For the text-containing cell, return its midpoint in (x, y) coordinate format. 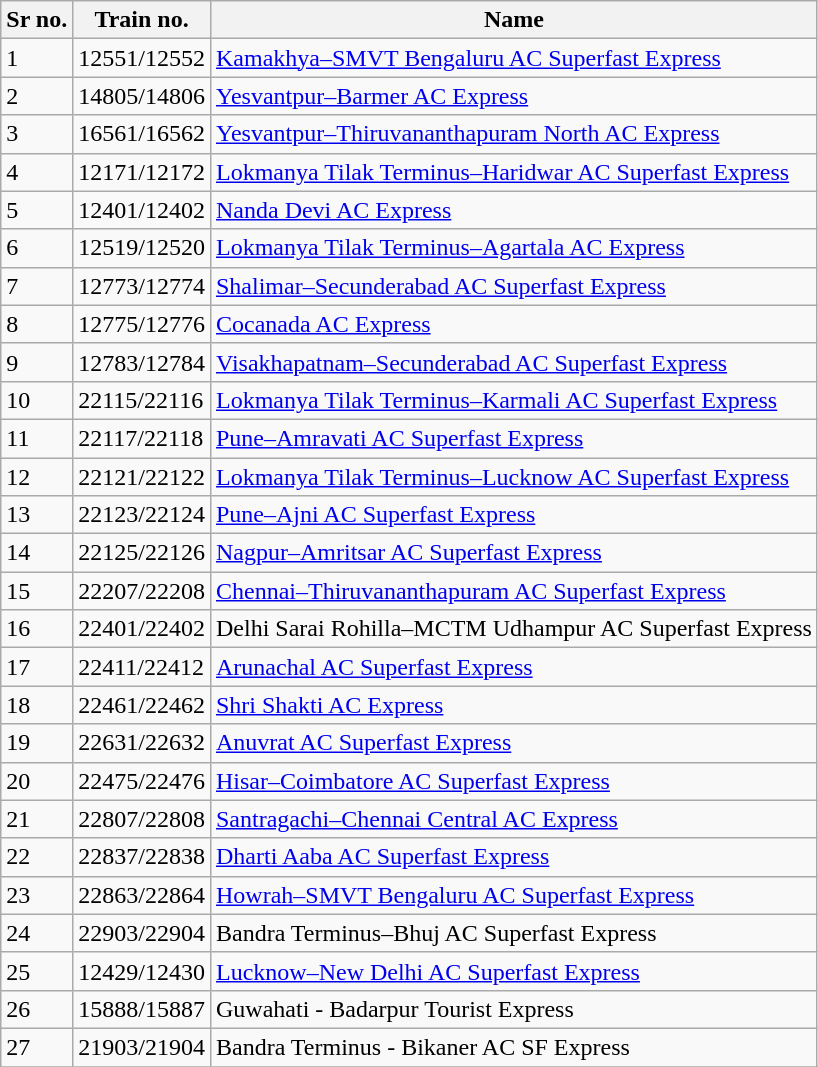
21 (37, 819)
10 (37, 400)
Lokmanya Tilak Terminus–Agartala AC Express (514, 248)
9 (37, 362)
22117/22118 (142, 438)
Lokmanya Tilak Terminus–Lucknow AC Superfast Express (514, 477)
4 (37, 172)
22207/22208 (142, 591)
22903/22904 (142, 933)
Santragachi–Chennai Central AC Express (514, 819)
21903/21904 (142, 1047)
Sr no. (37, 20)
27 (37, 1047)
26 (37, 1009)
12171/12172 (142, 172)
25 (37, 971)
Bandra Terminus - Bikaner AC SF Express (514, 1047)
14805/14806 (142, 96)
15888/15887 (142, 1009)
Name (514, 20)
22 (37, 857)
12401/12402 (142, 210)
Shri Shakti AC Express (514, 705)
22411/22412 (142, 667)
Hisar–Coimbatore AC Superfast Express (514, 781)
12773/12774 (142, 286)
20 (37, 781)
Yesvantpur–Thiruvananthapuram North AC Express (514, 134)
Arunachal AC Superfast Express (514, 667)
Cocanada AC Express (514, 324)
22121/22122 (142, 477)
5 (37, 210)
3 (37, 134)
12775/12776 (142, 324)
12 (37, 477)
17 (37, 667)
Kamakhya–SMVT Bengaluru AC Superfast Express (514, 58)
Train no. (142, 20)
Anuvrat AC Superfast Express (514, 743)
6 (37, 248)
1 (37, 58)
18 (37, 705)
22123/22124 (142, 515)
12519/12520 (142, 248)
Pune–Amravati AC Superfast Express (514, 438)
2 (37, 96)
Lokmanya Tilak Terminus–Haridwar AC Superfast Express (514, 172)
22837/22838 (142, 857)
16 (37, 629)
22631/22632 (142, 743)
Delhi Sarai Rohilla–MCTM Udhampur AC Superfast Express (514, 629)
12551/12552 (142, 58)
7 (37, 286)
Lucknow–New Delhi AC Superfast Express (514, 971)
22401/22402 (142, 629)
16561/16562 (142, 134)
Lokmanya Tilak Terminus–Karmali AC Superfast Express (514, 400)
22125/22126 (142, 553)
11 (37, 438)
Dharti Aaba AC Superfast Express (514, 857)
14 (37, 553)
Pune–Ajni AC Superfast Express (514, 515)
23 (37, 895)
22807/22808 (142, 819)
Nagpur–Amritsar AC Superfast Express (514, 553)
22115/22116 (142, 400)
12429/12430 (142, 971)
Nanda Devi AC Express (514, 210)
22475/22476 (142, 781)
Visakhapatnam–Secunderabad AC Superfast Express (514, 362)
24 (37, 933)
Guwahati - Badarpur Tourist Express (514, 1009)
22461/22462 (142, 705)
22863/22864 (142, 895)
Shalimar–Secunderabad AC Superfast Express (514, 286)
Bandra Terminus–Bhuj AC Superfast Express (514, 933)
8 (37, 324)
Howrah–SMVT Bengaluru AC Superfast Express (514, 895)
13 (37, 515)
19 (37, 743)
Yesvantpur–Barmer AC Express (514, 96)
15 (37, 591)
12783/12784 (142, 362)
Chennai–Thiruvananthapuram AC Superfast Express (514, 591)
